Find where the given text appears and provide that cell's center as [x, y] coordinate. 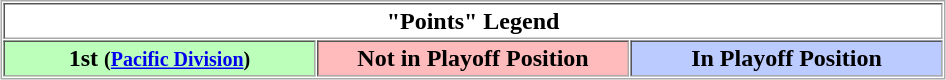
In Playoff Position [786, 58]
1st (Pacific Division) [160, 58]
Not in Playoff Position [473, 58]
"Points" Legend [474, 21]
